Determine the (X, Y) coordinate at the center of the cell enclosing the given text.  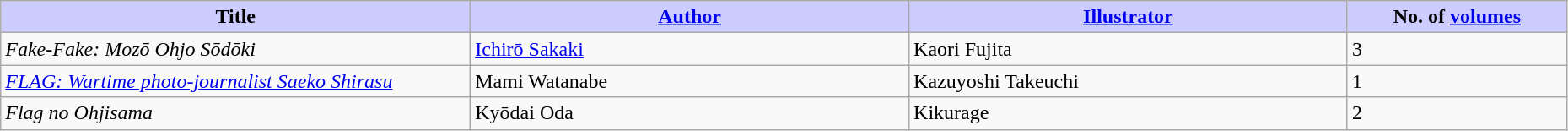
Author (690, 17)
Flag no Ohjisama (236, 113)
Fake-Fake: Mozō Ohjo Sōdōki (236, 49)
Kyōdai Oda (690, 113)
Ichirō Sakaki (690, 49)
Kaori Fujita (1129, 49)
3 (1457, 49)
FLAG: Wartime photo-journalist Saeko Shirasu (236, 81)
1 (1457, 81)
2 (1457, 113)
Mami Watanabe (690, 81)
Title (236, 17)
No. of volumes (1457, 17)
Kazuyoshi Takeuchi (1129, 81)
Illustrator (1129, 17)
Kikurage (1129, 113)
